Pinpoint the cell where the given text exists, returning its (X, Y) midpoint coordinate. 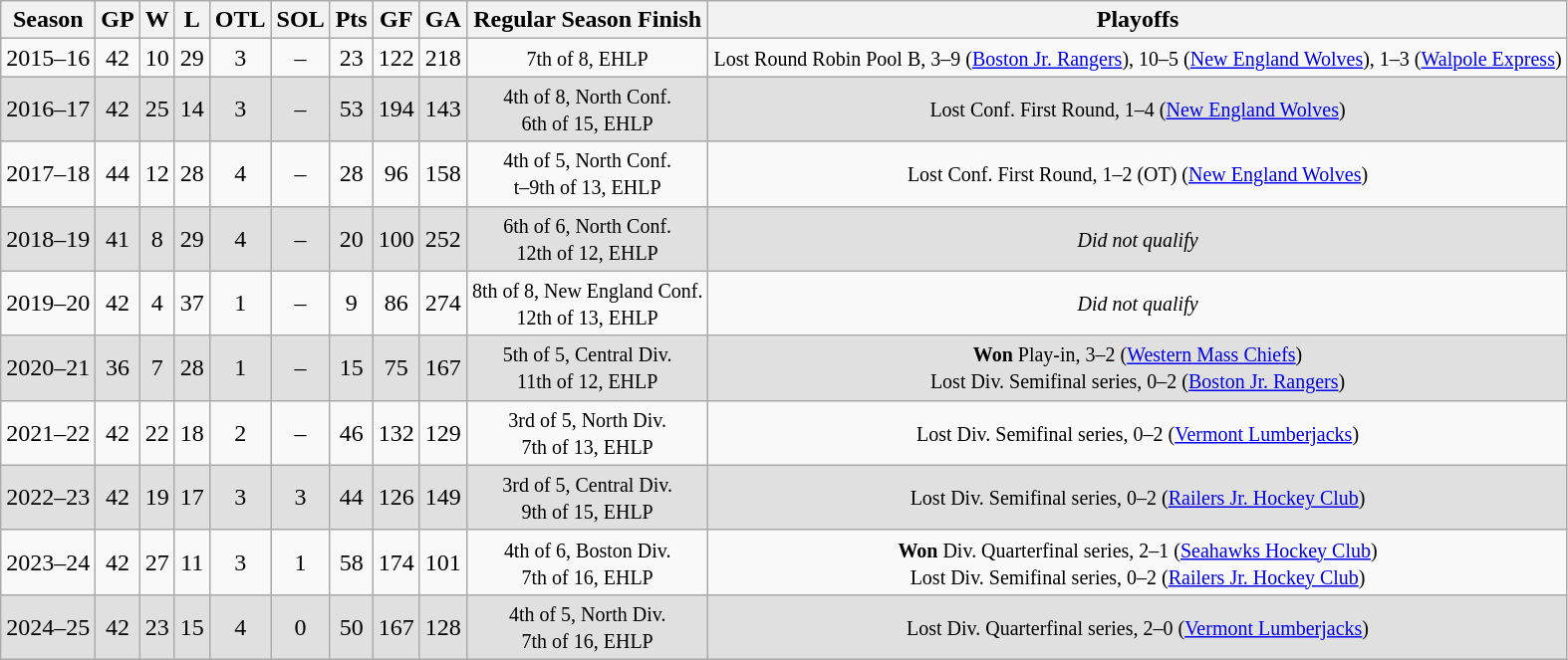
2022–23 (48, 498)
2 (240, 432)
100 (396, 239)
86 (396, 303)
194 (396, 110)
2023–24 (48, 561)
3rd of 5, North Div.7th of 13, EHLP (588, 432)
17 (191, 498)
GF (396, 20)
9 (351, 303)
GP (118, 20)
50 (351, 627)
101 (442, 561)
252 (442, 239)
2016–17 (48, 110)
158 (442, 173)
25 (157, 110)
18 (191, 432)
12 (157, 173)
129 (442, 432)
126 (396, 498)
27 (157, 561)
19 (157, 498)
2015–16 (48, 58)
Won Play-in, 3–2 (Western Mass Chiefs)Lost Div. Semifinal series, 0–2 (Boston Jr. Rangers) (1138, 368)
Regular Season Finish (588, 20)
4th of 6, Boston Div.7th of 16, EHLP (588, 561)
143 (442, 110)
SOL (301, 20)
7 (157, 368)
4th of 8, North Conf.6th of 15, EHLP (588, 110)
OTL (240, 20)
132 (396, 432)
2018–19 (48, 239)
46 (351, 432)
L (191, 20)
128 (442, 627)
Playoffs (1138, 20)
14 (191, 110)
GA (442, 20)
0 (301, 627)
37 (191, 303)
8 (157, 239)
96 (396, 173)
Pts (351, 20)
149 (442, 498)
2021–22 (48, 432)
Lost Div. Semifinal series, 0–2 (Railers Jr. Hockey Club) (1138, 498)
4th of 5, North Div.7th of 16, EHLP (588, 627)
36 (118, 368)
Lost Conf. First Round, 1–2 (OT) (New England Wolves) (1138, 173)
W (157, 20)
122 (396, 58)
4th of 5, North Conf.t–9th of 13, EHLP (588, 173)
6th of 6, North Conf.12th of 12, EHLP (588, 239)
Lost Round Robin Pool B, 3–9 (Boston Jr. Rangers), 10–5 (New England Wolves), 1–3 (Walpole Express) (1138, 58)
58 (351, 561)
Lost Conf. First Round, 1–4 (New England Wolves) (1138, 110)
7th of 8, EHLP (588, 58)
2024–25 (48, 627)
Won Div. Quarterfinal series, 2–1 (Seahawks Hockey Club)Lost Div. Semifinal series, 0–2 (Railers Jr. Hockey Club) (1138, 561)
274 (442, 303)
20 (351, 239)
Season (48, 20)
8th of 8, New England Conf.12th of 13, EHLP (588, 303)
Lost Div. Semifinal series, 0–2 (Vermont Lumberjacks) (1138, 432)
Lost Div. Quarterfinal series, 2–0 (Vermont Lumberjacks) (1138, 627)
3rd of 5, Central Div.9th of 15, EHLP (588, 498)
174 (396, 561)
2020–21 (48, 368)
10 (157, 58)
2019–20 (48, 303)
2017–18 (48, 173)
41 (118, 239)
218 (442, 58)
5th of 5, Central Div.11th of 12, EHLP (588, 368)
75 (396, 368)
22 (157, 432)
53 (351, 110)
11 (191, 561)
